For the text-containing cell, return its midpoint in [X, Y] coordinate format. 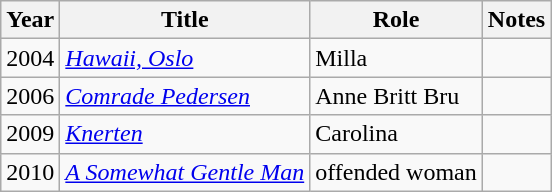
Hawaii, Oslo [185, 58]
Role [396, 20]
Knerten [185, 134]
2010 [30, 172]
Title [185, 20]
2006 [30, 96]
offended woman [396, 172]
Milla [396, 58]
A Somewhat Gentle Man [185, 172]
Comrade Pedersen [185, 96]
2009 [30, 134]
Notes [516, 20]
Anne Britt Bru [396, 96]
Year [30, 20]
Carolina [396, 134]
2004 [30, 58]
